From the cell containing the given text, extract its center point as [X, Y] coordinate. 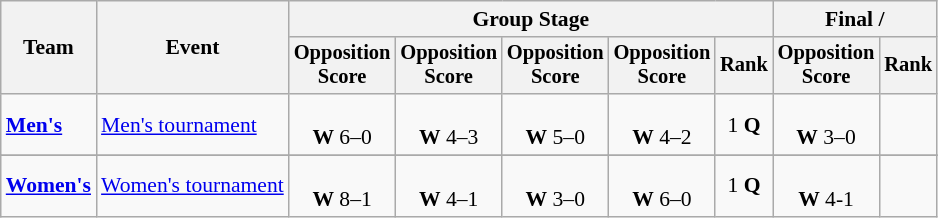
W 4–1 [448, 186]
Group Stage [531, 19]
Final / [855, 19]
W 4–2 [662, 124]
W 4–3 [448, 124]
Women's tournament [192, 186]
Event [192, 48]
W 5–0 [556, 124]
W 8–1 [342, 186]
Men's tournament [192, 124]
Team [48, 48]
Women's [48, 186]
Men's [48, 124]
W 4-1 [826, 186]
